From the cell containing the given text, extract its center point as [x, y] coordinate. 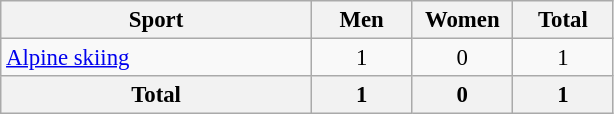
Women [462, 20]
Sport [156, 20]
Alpine skiing [156, 58]
Men [362, 20]
